From the cell containing the given text, extract its center point as (X, Y) coordinate. 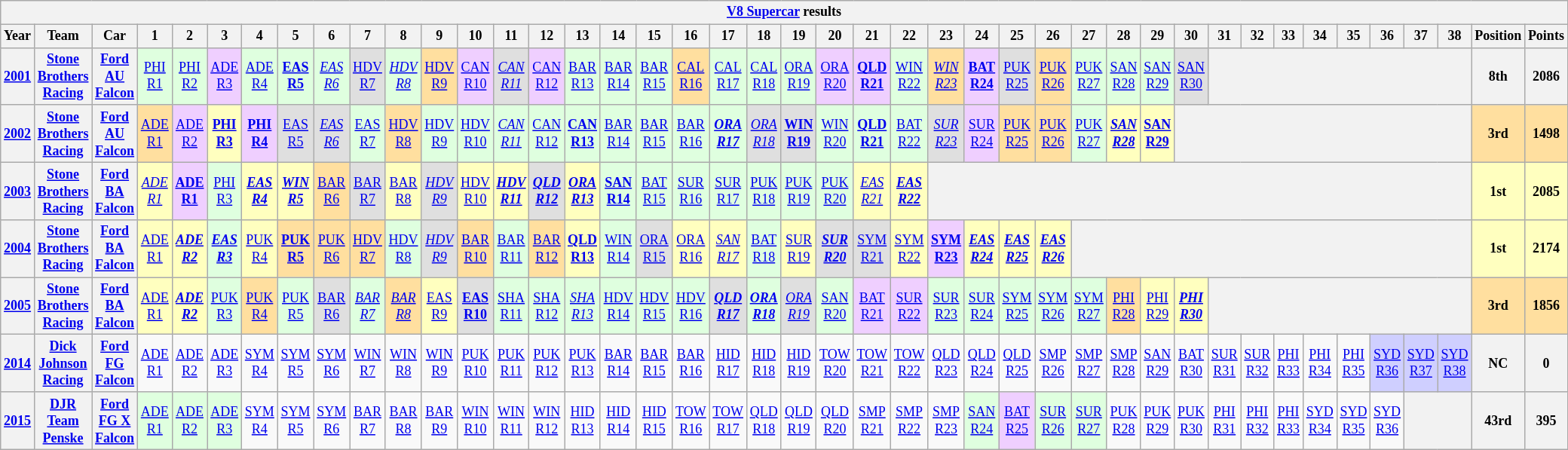
Ford FG X Falcon (115, 421)
ADER4 (259, 76)
BATR15 (654, 191)
4 (259, 36)
ORAR17 (728, 133)
SYMR22 (909, 249)
EASR21 (871, 191)
PHIR35 (1354, 363)
WINR14 (618, 249)
EASR25 (1017, 249)
SHAR11 (511, 306)
CALR17 (728, 76)
TOWR21 (871, 363)
BATR30 (1191, 363)
1856 (1547, 306)
2001 (18, 76)
EASR24 (982, 249)
EASR4 (259, 191)
BARR9 (439, 421)
SHAR13 (583, 306)
BARR10 (476, 249)
PUKR28 (1123, 421)
PHIR34 (1319, 363)
SHAR12 (547, 306)
37 (1420, 36)
QLDR18 (764, 421)
BARR12 (547, 249)
SMPR26 (1053, 363)
28 (1123, 36)
SURR17 (728, 191)
2002 (18, 133)
PUKR11 (511, 363)
HIDR18 (764, 363)
QLDR23 (947, 363)
SURR27 (1089, 421)
Position (1499, 36)
2015 (18, 421)
BATR24 (982, 76)
TOWR17 (728, 421)
2174 (1547, 249)
PHIR1 (155, 76)
PUKR12 (547, 363)
BATR21 (871, 306)
SYMR21 (871, 249)
11 (511, 36)
SMPR28 (1123, 363)
SMPR27 (1089, 363)
HIDR15 (654, 421)
WINR11 (511, 421)
34 (1319, 36)
7 (368, 36)
Year (18, 36)
SURR32 (1257, 363)
36 (1387, 36)
ORAR15 (654, 249)
1 (155, 36)
17 (728, 36)
SANR20 (835, 306)
5 (296, 36)
CANR13 (583, 133)
BATR22 (909, 133)
PHIR2 (190, 76)
CALR18 (764, 76)
PHIR29 (1158, 306)
27 (1089, 36)
SMPR23 (947, 421)
SYDR37 (1420, 363)
12 (547, 36)
30 (1191, 36)
SURR31 (1224, 363)
EASR7 (368, 133)
PUKR30 (1191, 421)
PUKR10 (476, 363)
SANR14 (618, 191)
SMPR21 (871, 421)
SYMR27 (1089, 306)
WINR10 (476, 421)
PUKR18 (764, 191)
WINR9 (439, 363)
WINR20 (835, 133)
8 (403, 36)
HDVR11 (511, 191)
PHIR30 (1191, 306)
SANR24 (982, 421)
31 (1224, 36)
WINR12 (547, 421)
ORAR13 (583, 191)
SYDR34 (1319, 421)
PUKR20 (835, 191)
QLDR24 (982, 363)
EASR10 (476, 306)
2086 (1547, 76)
SYMR23 (947, 249)
BATR18 (764, 249)
PUKR13 (583, 363)
SANR17 (728, 249)
14 (618, 36)
PHIR32 (1257, 421)
WINR23 (947, 76)
23 (947, 36)
Team (63, 36)
SURR20 (835, 249)
WINR22 (909, 76)
SYDR35 (1354, 421)
ORAR20 (835, 76)
BARR11 (511, 249)
WINR19 (799, 133)
Car (115, 36)
24 (982, 36)
2 (190, 36)
PUKR6 (332, 249)
PUKR29 (1158, 421)
DJR Team Penske (63, 421)
SURR16 (691, 191)
15 (654, 36)
WINR7 (368, 363)
BARR13 (583, 76)
Dick Johnson Racing (63, 363)
35 (1354, 36)
HIDR14 (618, 421)
QLDR19 (799, 421)
HDVR16 (691, 306)
SURR19 (799, 249)
19 (799, 36)
13 (583, 36)
20 (835, 36)
HIDR17 (728, 363)
WINR5 (296, 191)
QLDR20 (835, 421)
TOWR20 (835, 363)
25 (1017, 36)
33 (1289, 36)
EASR26 (1053, 249)
PUKR3 (225, 306)
SYMR25 (1017, 306)
3 (225, 36)
HDVR14 (618, 306)
38 (1455, 36)
HIDR13 (583, 421)
BATR25 (1017, 421)
SYMR26 (1053, 306)
SMPR22 (909, 421)
WINR8 (403, 363)
ORAR16 (691, 249)
8th (1499, 76)
395 (1547, 421)
V8 Supercar results (784, 12)
6 (332, 36)
1498 (1547, 133)
0 (1547, 363)
32 (1257, 36)
SYDR38 (1455, 363)
NC (1499, 363)
2004 (18, 249)
9 (439, 36)
TOWR16 (691, 421)
QLDR17 (728, 306)
2003 (18, 191)
2005 (18, 306)
29 (1158, 36)
26 (1053, 36)
CALR16 (691, 76)
QLDR12 (547, 191)
Points (1547, 36)
PHIR4 (259, 133)
EASR3 (225, 249)
16 (691, 36)
QLDR13 (583, 249)
SANR30 (1191, 76)
PHIR31 (1224, 421)
18 (764, 36)
HDVR15 (654, 306)
HIDR19 (799, 363)
10 (476, 36)
PHIR28 (1123, 306)
TOWR22 (909, 363)
2085 (1547, 191)
QLDR25 (1017, 363)
21 (871, 36)
SURR26 (1053, 421)
43rd (1499, 421)
EASR22 (909, 191)
Ford FG Falcon (115, 363)
SURR22 (909, 306)
EASR9 (439, 306)
CANR10 (476, 76)
PUKR19 (799, 191)
2014 (18, 363)
22 (909, 36)
